Output the [X, Y] coordinate of the center of the cell containing the given text.  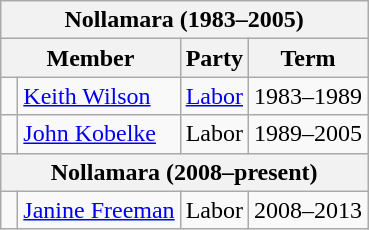
Nollamara (1983–2005) [184, 20]
Member [90, 58]
Keith Wilson [99, 96]
Party [214, 58]
Nollamara (2008–present) [184, 172]
1989–2005 [308, 134]
Janine Freeman [99, 210]
1983–1989 [308, 96]
Term [308, 58]
2008–2013 [308, 210]
John Kobelke [99, 134]
